Return (x, y) of the center of cell containing provided text 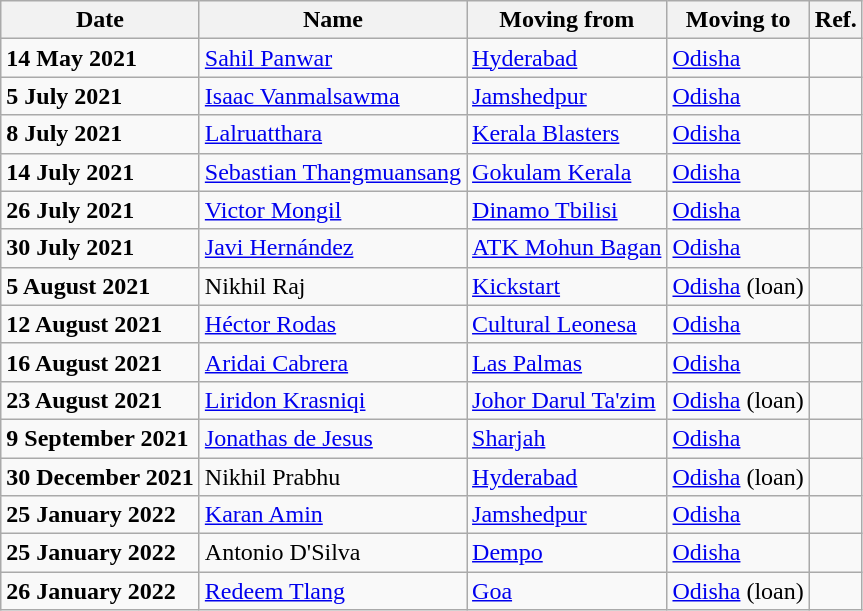
Aridai Cabrera (332, 362)
Ref. (836, 20)
Sharjah (567, 438)
Las Palmas (567, 362)
16 August 2021 (100, 362)
14 July 2021 (100, 172)
26 July 2021 (100, 210)
30 July 2021 (100, 248)
26 January 2022 (100, 591)
Dinamo Tbilisi (567, 210)
5 July 2021 (100, 96)
14 May 2021 (100, 58)
ATK Mohun Bagan (567, 248)
Moving to (738, 20)
Victor Mongil (332, 210)
Liridon Krasniqi (332, 400)
Javi Hernández (332, 248)
Gokulam Kerala (567, 172)
Héctor Rodas (332, 324)
8 July 2021 (100, 134)
Johor Darul Ta'zim (567, 400)
5 August 2021 (100, 286)
Kerala Blasters (567, 134)
Nikhil Prabhu (332, 477)
9 September 2021 (100, 438)
Dempo (567, 553)
Nikhil Raj (332, 286)
30 December 2021 (100, 477)
Jonathas de Jesus (332, 438)
Kickstart (567, 286)
Name (332, 20)
23 August 2021 (100, 400)
Redeem Tlang (332, 591)
Lalruatthara (332, 134)
Sahil Panwar (332, 58)
Goa (567, 591)
Sebastian Thangmuansang (332, 172)
Date (100, 20)
Antonio D'Silva (332, 553)
Cultural Leonesa (567, 324)
12 August 2021 (100, 324)
Isaac Vanmalsawma (332, 96)
Karan Amin (332, 515)
Moving from (567, 20)
